Search for the cell housing the specified text and yield its (X, Y) center coordinate. 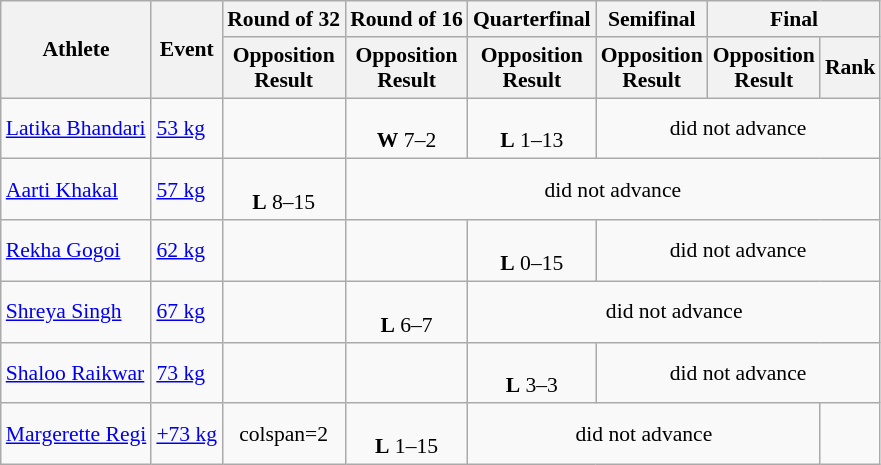
Final (794, 19)
W 7–2 (406, 128)
L 6–7 (406, 312)
Quarterfinal (532, 19)
Rekha Gogoi (76, 250)
Shreya Singh (76, 312)
Round of 32 (284, 19)
Round of 16 (406, 19)
colspan=2 (284, 434)
Aarti Khakal (76, 190)
Athlete (76, 50)
Semifinal (652, 19)
Latika Bhandari (76, 128)
73 kg (186, 372)
Margerette Regi (76, 434)
67 kg (186, 312)
L 1–13 (532, 128)
L 1–15 (406, 434)
62 kg (186, 250)
Rank (850, 68)
57 kg (186, 190)
Event (186, 50)
L 3–3 (532, 372)
L 0–15 (532, 250)
L 8–15 (284, 190)
Shaloo Raikwar (76, 372)
53 kg (186, 128)
+73 kg (186, 434)
